Extract the (X, Y) coordinate from the center of the cell holding the provided text.  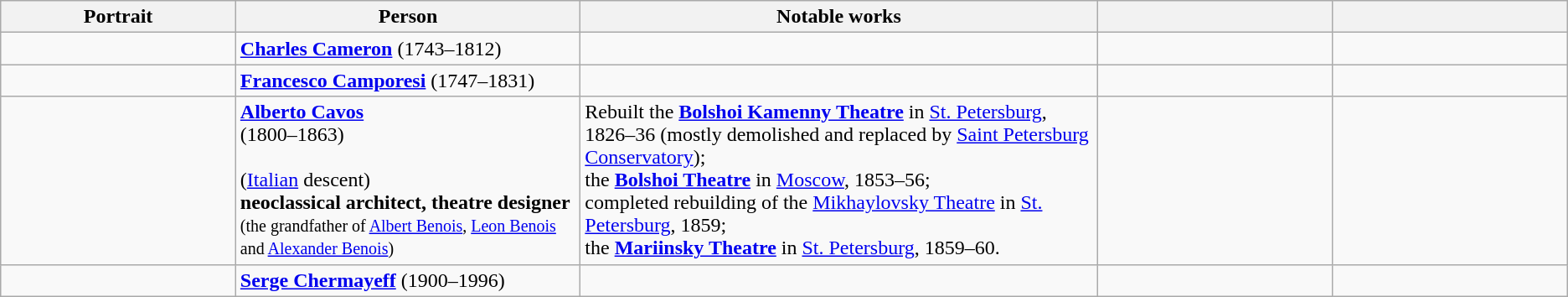
Portrait (119, 17)
Francesco Camporesi (1747–1831) (407, 81)
Serge Chermayeff (1900–1996) (407, 280)
Alberto Cavos(1800–1863)(Italian descent)neoclassical architect, theatre designer(the grandfather of Albert Benois, Leon Benois and Alexander Benois) (407, 180)
Notable works (839, 17)
Person (407, 17)
Charles Cameron (1743–1812) (407, 49)
